For the text-containing cell, return its midpoint in (X, Y) coordinate format. 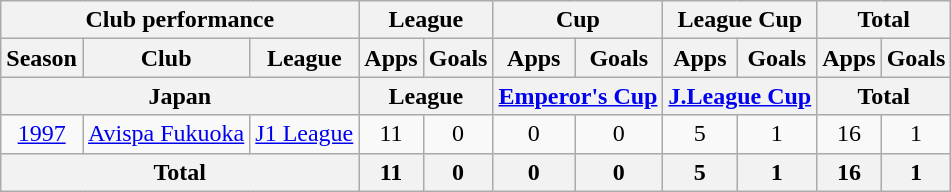
1997 (42, 134)
Japan (180, 96)
J1 League (304, 134)
Avispa Fukuoka (166, 134)
Emperor's Cup (578, 96)
League Cup (740, 20)
J.League Cup (740, 96)
Cup (578, 20)
Club performance (180, 20)
Club (166, 58)
Season (42, 58)
